Determine the [x, y] coordinate at the center of the cell enclosing the given text.  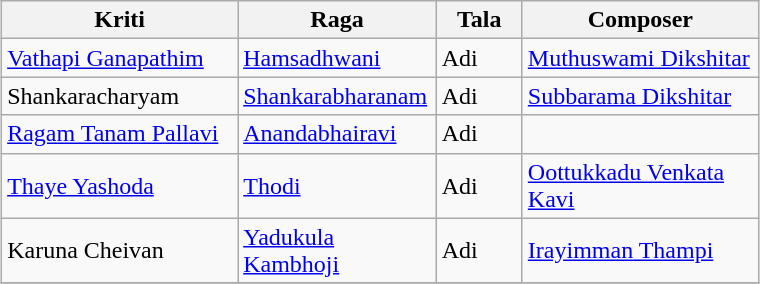
Oottukkadu Venkata Kavi [640, 186]
Karuna Cheivan [120, 250]
Shankaracharyam [120, 96]
Raga [338, 20]
Vathapi Ganapathim [120, 58]
Anandabhairavi [338, 134]
Shankarabharanam [338, 96]
Tala [479, 20]
Thaye Yashoda [120, 186]
Subbarama Dikshitar [640, 96]
Ragam Tanam Pallavi [120, 134]
Hamsadhwani [338, 58]
Muthuswami Dikshitar [640, 58]
Irayimman Thampi [640, 250]
Yadukula Kambhoji [338, 250]
Kriti [120, 20]
Composer [640, 20]
Thodi [338, 186]
